From the cell containing the given text, extract its center point as (X, Y) coordinate. 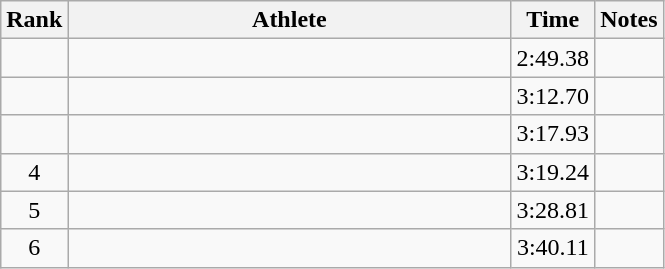
6 (34, 248)
Athlete (290, 20)
3:17.93 (553, 134)
3:19.24 (553, 172)
3:40.11 (553, 248)
3:28.81 (553, 210)
Time (553, 20)
2:49.38 (553, 58)
5 (34, 210)
3:12.70 (553, 96)
Notes (629, 20)
Rank (34, 20)
4 (34, 172)
